Determine the [x, y] coordinate at the center of the cell enclosing the given text.  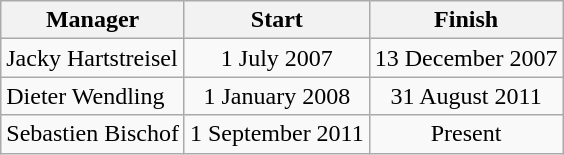
1 July 2007 [276, 58]
Sebastien Bischof [93, 134]
Start [276, 20]
Finish [466, 20]
1 January 2008 [276, 96]
Manager [93, 20]
Present [466, 134]
13 December 2007 [466, 58]
Jacky Hartstreisel [93, 58]
Dieter Wendling [93, 96]
31 August 2011 [466, 96]
1 September 2011 [276, 134]
